Detect which cell encompasses the target text, then output its [x, y] center coordinate. 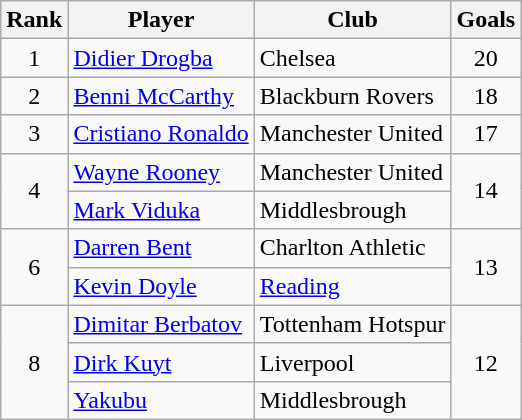
Dimitar Berbatov [161, 324]
12 [486, 362]
2 [34, 96]
13 [486, 267]
14 [486, 191]
Liverpool [352, 362]
Reading [352, 286]
Rank [34, 20]
17 [486, 134]
Tottenham Hotspur [352, 324]
3 [34, 134]
Goals [486, 20]
Yakubu [161, 400]
Kevin Doyle [161, 286]
18 [486, 96]
Player [161, 20]
8 [34, 362]
Mark Viduka [161, 210]
20 [486, 58]
Chelsea [352, 58]
Dirk Kuyt [161, 362]
Wayne Rooney [161, 172]
Didier Drogba [161, 58]
Blackburn Rovers [352, 96]
6 [34, 267]
4 [34, 191]
Cristiano Ronaldo [161, 134]
Charlton Athletic [352, 248]
1 [34, 58]
Club [352, 20]
Benni McCarthy [161, 96]
Darren Bent [161, 248]
